Detect which cell encompasses the target text, then output its (X, Y) center coordinate. 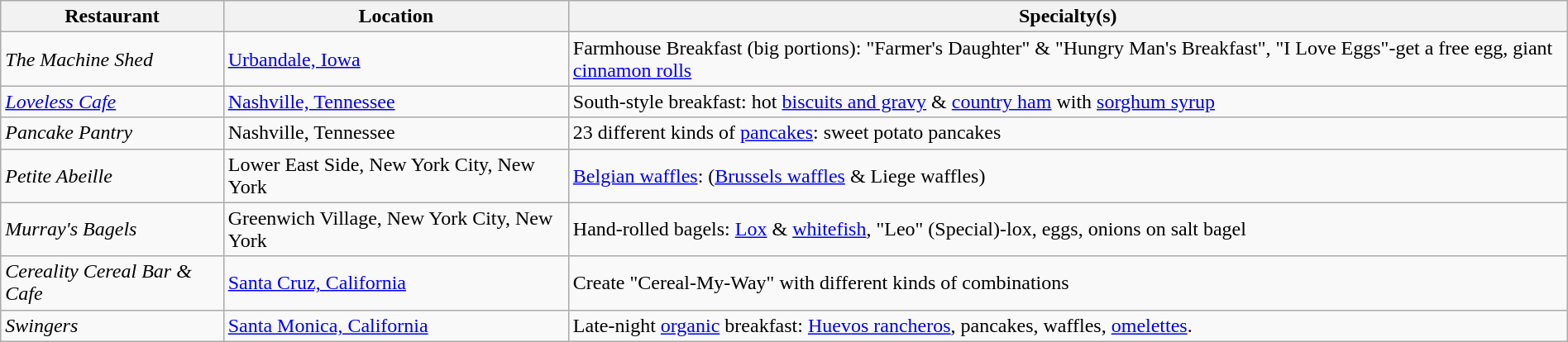
Loveless Cafe (112, 102)
Santa Monica, California (395, 325)
Lower East Side, New York City, New York (395, 175)
Late-night organic breakfast: Huevos rancheros, pancakes, waffles, omelettes. (1068, 325)
Cereality Cereal Bar & Cafe (112, 283)
The Machine Shed (112, 59)
Petite Abeille (112, 175)
Restaurant (112, 17)
Belgian waffles: (Brussels waffles & Liege waffles) (1068, 175)
Greenwich Village, New York City, New York (395, 230)
23 different kinds of pancakes: sweet potato pancakes (1068, 133)
Create "Cereal-My-Way" with different kinds of combinations (1068, 283)
Location (395, 17)
Pancake Pantry (112, 133)
Murray's Bagels (112, 230)
Santa Cruz, California (395, 283)
South-style breakfast: hot biscuits and gravy & country ham with sorghum syrup (1068, 102)
Specialty(s) (1068, 17)
Swingers (112, 325)
Farmhouse Breakfast (big portions): "Farmer's Daughter" & "Hungry Man's Breakfast", "I Love Eggs"-get a free egg, giant cinnamon rolls (1068, 59)
Hand-rolled bagels: Lox & whitefish, "Leo" (Special)-lox, eggs, onions on salt bagel (1068, 230)
Urbandale, Iowa (395, 59)
